Find where the given text appears and provide that cell's center as (x, y) coordinate. 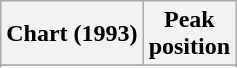
Peakposition (189, 34)
Chart (1993) (72, 34)
